Return the [x, y] coordinate for the center point of the cell that contains the specified text.  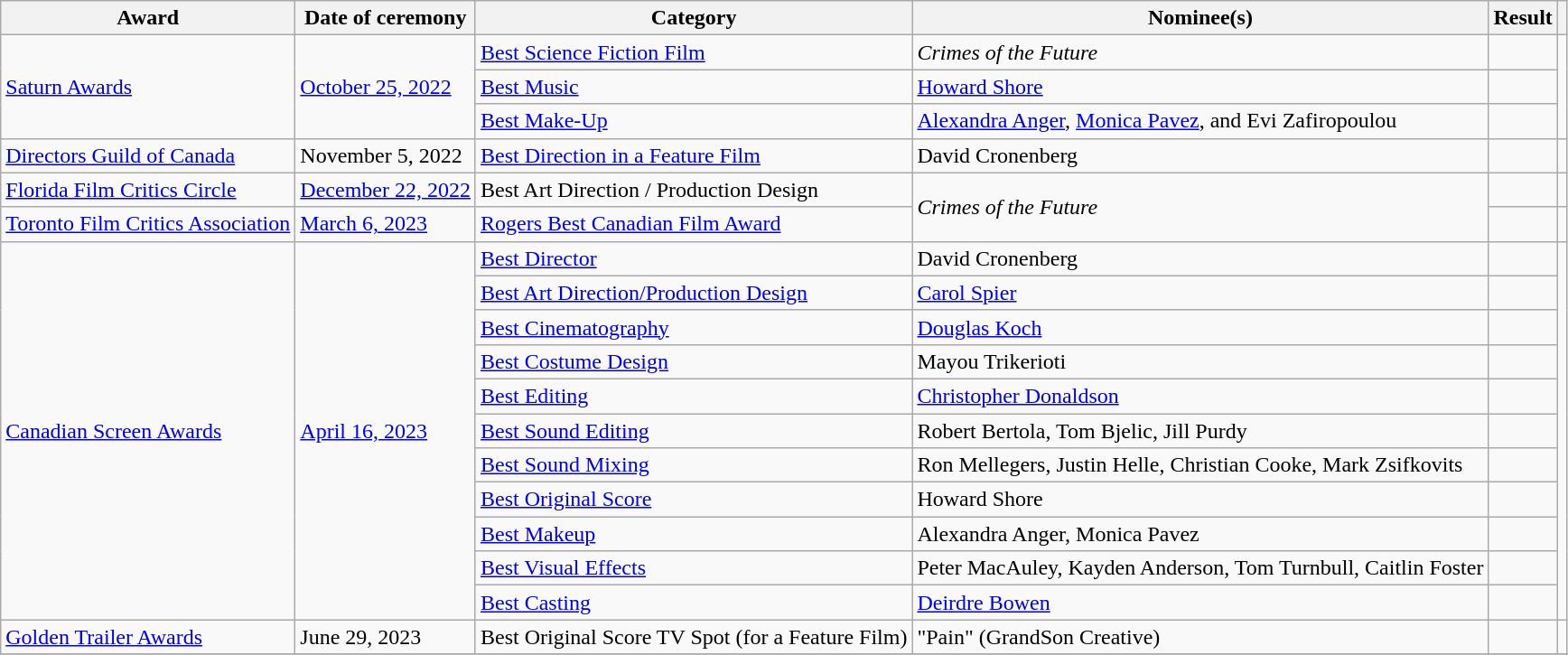
Carol Spier [1200, 293]
Douglas Koch [1200, 327]
October 25, 2022 [386, 87]
Best Makeup [694, 534]
Robert Bertola, Tom Bjelic, Jill Purdy [1200, 431]
Best Director [694, 258]
Golden Trailer Awards [148, 637]
Best Art Direction / Production Design [694, 190]
Best Science Fiction Film [694, 52]
Award [148, 18]
Alexandra Anger, Monica Pavez [1200, 534]
Rogers Best Canadian Film Award [694, 224]
Best Make-Up [694, 121]
Best Casting [694, 603]
Best Cinematography [694, 327]
Best Music [694, 87]
Best Sound Mixing [694, 465]
Best Art Direction/Production Design [694, 293]
Peter MacAuley, Kayden Anderson, Tom Turnbull, Caitlin Foster [1200, 568]
Best Original Score [694, 500]
Best Original Score TV Spot (for a Feature Film) [694, 637]
Best Costume Design [694, 361]
Florida Film Critics Circle [148, 190]
Deirdre Bowen [1200, 603]
Ron Mellegers, Justin Helle, Christian Cooke, Mark Zsifkovits [1200, 465]
Saturn Awards [148, 87]
Category [694, 18]
Mayou Trikerioti [1200, 361]
December 22, 2022 [386, 190]
Best Visual Effects [694, 568]
Best Direction in a Feature Film [694, 155]
Nominee(s) [1200, 18]
Canadian Screen Awards [148, 430]
Directors Guild of Canada [148, 155]
Alexandra Anger, Monica Pavez, and Evi Zafiropoulou [1200, 121]
Best Editing [694, 396]
Best Sound Editing [694, 431]
March 6, 2023 [386, 224]
April 16, 2023 [386, 430]
June 29, 2023 [386, 637]
Toronto Film Critics Association [148, 224]
Date of ceremony [386, 18]
November 5, 2022 [386, 155]
"Pain" (GrandSon Creative) [1200, 637]
Result [1523, 18]
Christopher Donaldson [1200, 396]
